Identify which cell holds the provided text, then report its (X, Y) central coordinate. 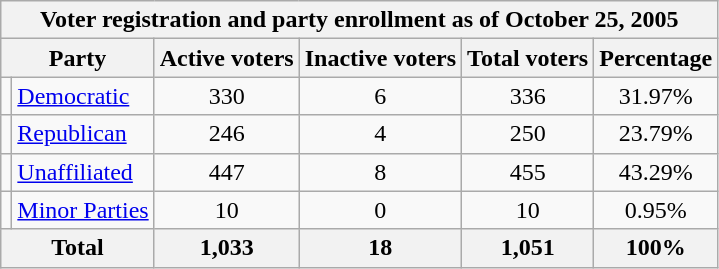
18 (380, 248)
Total (78, 248)
6 (380, 96)
1,033 (226, 248)
Republican (83, 134)
43.29% (656, 172)
Democratic (83, 96)
100% (656, 248)
1,051 (528, 248)
4 (380, 134)
Active voters (226, 58)
Party (78, 58)
8 (380, 172)
336 (528, 96)
Percentage (656, 58)
Voter registration and party enrollment as of October 25, 2005 (360, 20)
Minor Parties (83, 210)
31.97% (656, 96)
Inactive voters (380, 58)
246 (226, 134)
455 (528, 172)
Total voters (528, 58)
23.79% (656, 134)
250 (528, 134)
0 (380, 210)
0.95% (656, 210)
Unaffiliated (83, 172)
330 (226, 96)
447 (226, 172)
